Determine the (X, Y) coordinate at the center of the cell enclosing the given text.  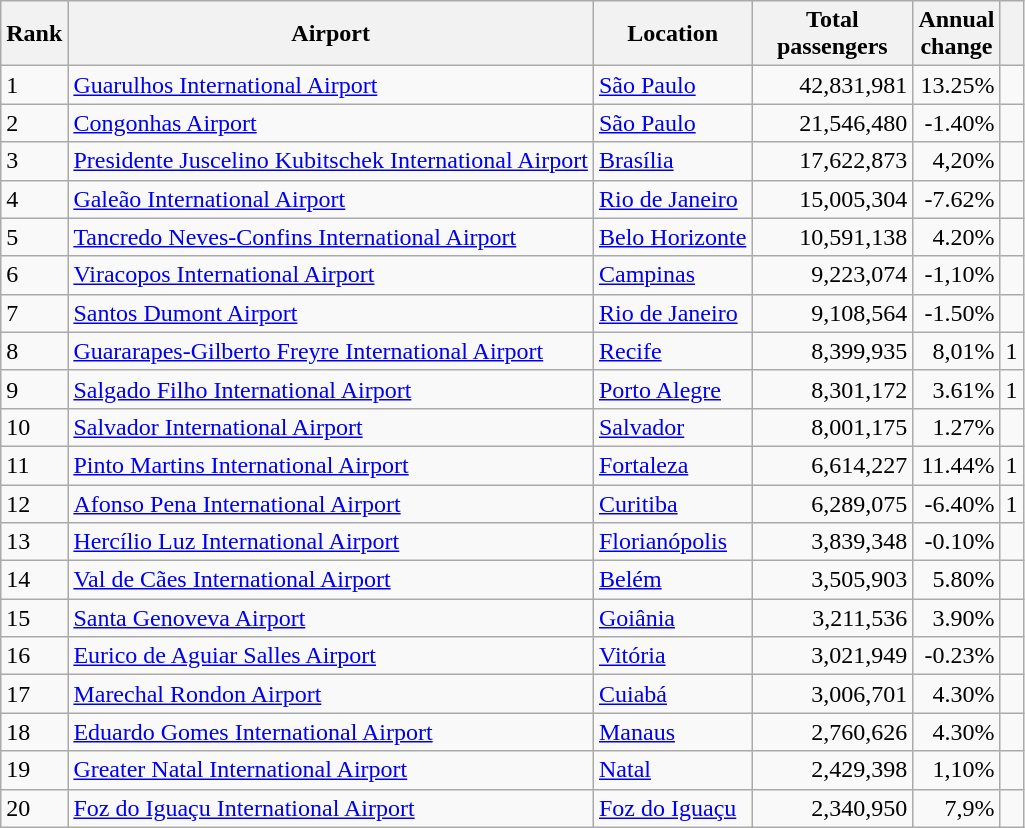
10,591,138 (832, 237)
Santa Genoveva Airport (331, 618)
Location (672, 34)
Manaus (672, 732)
Marechal Rondon Airport (331, 694)
Totalpassengers (832, 34)
Brasília (672, 161)
Curitiba (672, 503)
Goiânia (672, 618)
Recife (672, 351)
Belém (672, 580)
3,021,949 (832, 656)
5.80% (956, 580)
Guararapes-Gilberto Freyre International Airport (331, 351)
Salgado Filho International Airport (331, 389)
Eurico de Aguiar Salles Airport (331, 656)
Airport (331, 34)
18 (34, 732)
Viracopos International Airport (331, 275)
8,399,935 (832, 351)
8,001,175 (832, 427)
4 (34, 199)
2,760,626 (832, 732)
Greater Natal International Airport (331, 770)
11.44% (956, 465)
Natal (672, 770)
Val de Cães International Airport (331, 580)
4,20% (956, 161)
16 (34, 656)
Hercílio Luz International Airport (331, 542)
Porto Alegre (672, 389)
17 (34, 694)
13 (34, 542)
Pinto Martins International Airport (331, 465)
10 (34, 427)
20 (34, 808)
42,831,981 (832, 85)
9,223,074 (832, 275)
Eduardo Gomes International Airport (331, 732)
19 (34, 770)
17,622,873 (832, 161)
Cuiabá (672, 694)
Salvador (672, 427)
4.20% (956, 237)
3,505,903 (832, 580)
-0.10% (956, 542)
5 (34, 237)
15 (34, 618)
6,289,075 (832, 503)
Salvador International Airport (331, 427)
6,614,227 (832, 465)
13.25% (956, 85)
14 (34, 580)
Florianópolis (672, 542)
2 (34, 123)
2,340,950 (832, 808)
21,546,480 (832, 123)
Vitória (672, 656)
8,301,172 (832, 389)
8,01% (956, 351)
3 (34, 161)
Belo Horizonte (672, 237)
-1.40% (956, 123)
3,839,348 (832, 542)
-7.62% (956, 199)
Galeão International Airport (331, 199)
Fortaleza (672, 465)
7,9% (956, 808)
9 (34, 389)
Santos Dumont Airport (331, 313)
2,429,398 (832, 770)
Guarulhos International Airport (331, 85)
Rank (34, 34)
Tancredo Neves-Confins International Airport (331, 237)
9,108,564 (832, 313)
6 (34, 275)
11 (34, 465)
3.61% (956, 389)
8 (34, 351)
-1.50% (956, 313)
-1,10% (956, 275)
3.90% (956, 618)
-6.40% (956, 503)
Foz do Iguaçu International Airport (331, 808)
Congonhas Airport (331, 123)
Campinas (672, 275)
1,10% (956, 770)
Afonso Pena International Airport (331, 503)
Presidente Juscelino Kubitschek International Airport (331, 161)
Foz do Iguaçu (672, 808)
12 (34, 503)
3,211,536 (832, 618)
-0.23% (956, 656)
7 (34, 313)
15,005,304 (832, 199)
Annualchange (956, 34)
3,006,701 (832, 694)
1.27% (956, 427)
